Detect which cell encompasses the target text, then output its [x, y] center coordinate. 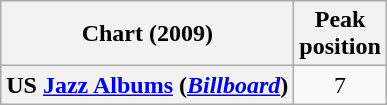
Chart (2009) [148, 34]
Peakposition [340, 34]
US Jazz Albums (Billboard) [148, 85]
7 [340, 85]
